Provide the (x, y) coordinate of the cell's center where the given text is located.  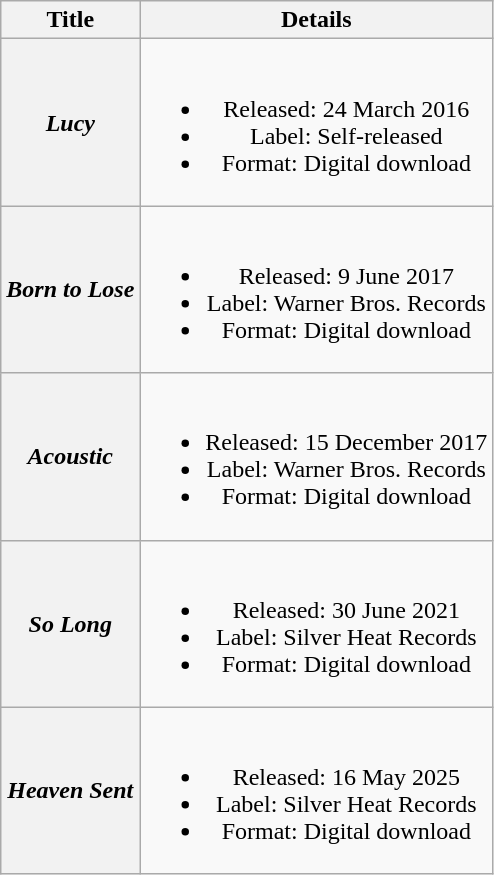
Released: 9 June 2017Label: Warner Bros. RecordsFormat: Digital download (316, 290)
Born to Lose (70, 290)
Released: 15 December 2017Label: Warner Bros. RecordsFormat: Digital download (316, 456)
Lucy (70, 122)
Title (70, 20)
Heaven Sent (70, 790)
Released: 16 May 2025Label: Silver Heat RecordsFormat: Digital download (316, 790)
Released: 30 June 2021Label: Silver Heat RecordsFormat: Digital download (316, 624)
Acoustic (70, 456)
Details (316, 20)
So Long (70, 624)
Released: 24 March 2016Label: Self-releasedFormat: Digital download (316, 122)
